Scan for the cell matching the given text and deliver its [x, y] coordinate at center. 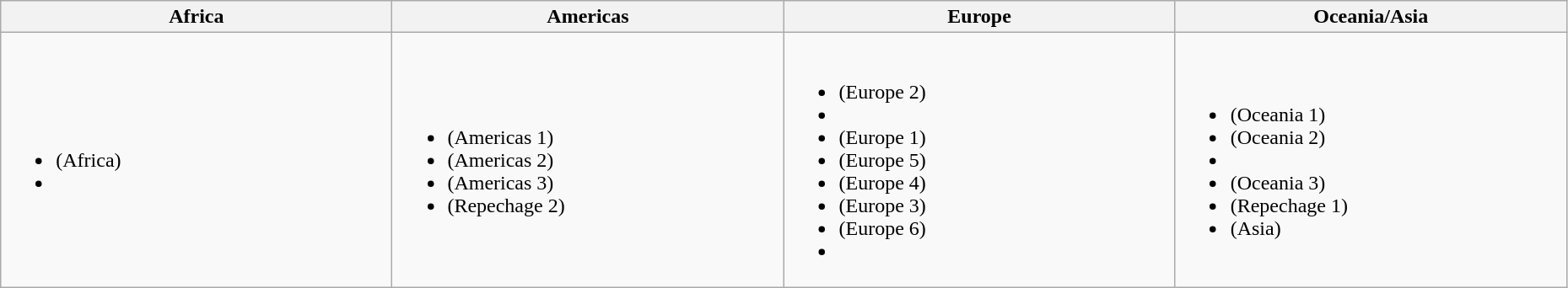
Europe [979, 17]
(Africa) [197, 160]
(Europe 2) (Europe 1) (Europe 5) (Europe 4) (Europe 3) (Europe 6) [979, 160]
Oceania/Asia [1371, 17]
Americas [588, 17]
Africa [197, 17]
(Oceania 1) (Oceania 2) (Oceania 3) (Repechage 1) (Asia) [1371, 160]
(Americas 1) (Americas 2) (Americas 3) (Repechage 2) [588, 160]
